Return the (x, y) coordinate for the center point of the cell that contains the specified text.  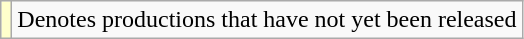
Denotes productions that have not yet been released (267, 20)
